Identify which cell holds the provided text, then report its [X, Y] central coordinate. 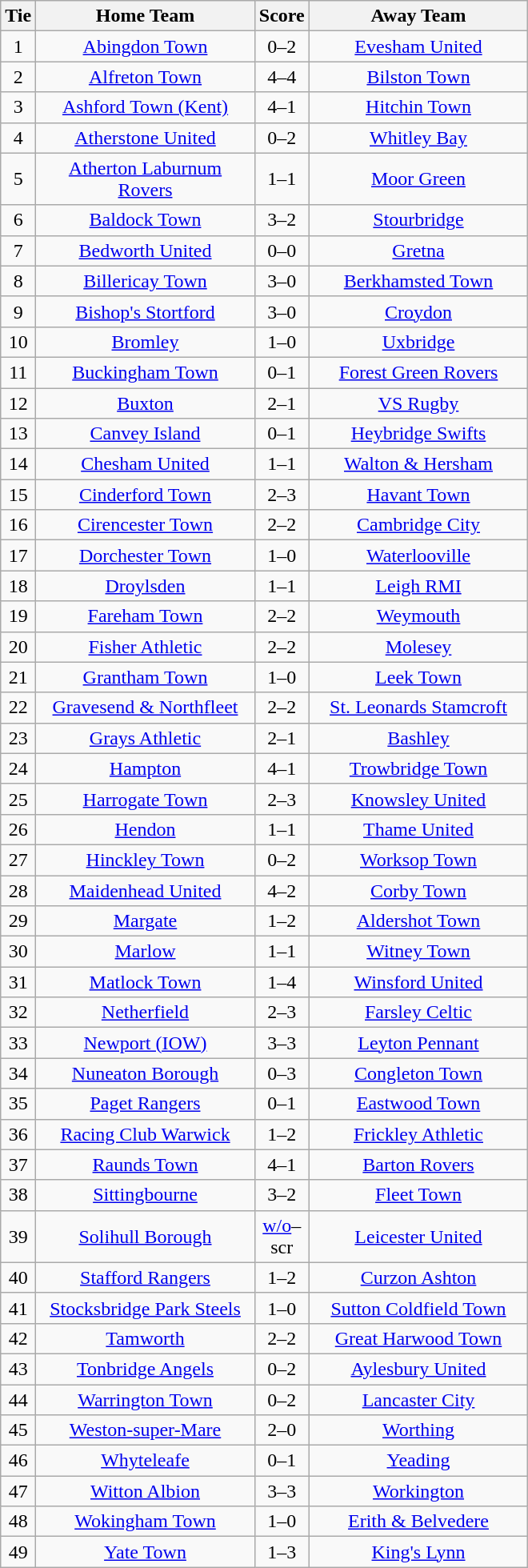
Worthing [418, 1430]
20 [18, 647]
King's Lynn [418, 1552]
Home Team [146, 16]
Great Harwood Town [418, 1338]
31 [18, 982]
Raunds Town [146, 1165]
Hinckley Town [146, 860]
Whyteleafe [146, 1461]
Waterlooville [418, 555]
Hampton [146, 768]
46 [18, 1461]
Atherton Laburnum Rovers [146, 179]
Erith & Belvedere [418, 1522]
47 [18, 1491]
15 [18, 495]
Away Team [418, 16]
4–4 [282, 77]
Maidenhead United [146, 891]
Bromley [146, 342]
Tie [18, 16]
Leicester United [418, 1236]
Weston-super-Mare [146, 1430]
41 [18, 1308]
Aylesbury United [418, 1369]
Moor Green [418, 179]
3 [18, 107]
2–0 [282, 1430]
Sutton Coldfield Town [418, 1308]
Wokingham Town [146, 1522]
Fareham Town [146, 616]
10 [18, 342]
1–3 [282, 1552]
w/o–scr [282, 1236]
28 [18, 891]
Racing Club Warwick [146, 1134]
34 [18, 1073]
Weymouth [418, 616]
36 [18, 1134]
Uxbridge [418, 342]
Buckingham Town [146, 372]
18 [18, 586]
Evesham United [418, 46]
Molesey [418, 647]
Forest Green Rovers [418, 372]
17 [18, 555]
Droylsden [146, 586]
14 [18, 464]
7 [18, 251]
Score [282, 16]
Newport (IOW) [146, 1043]
0–0 [282, 251]
Witton Albion [146, 1491]
2 [18, 77]
Hitchin Town [418, 107]
Lancaster City [418, 1400]
Cinderford Town [146, 495]
Cirencester Town [146, 525]
33 [18, 1043]
1–4 [282, 982]
Gravesend & Northfleet [146, 708]
Cambridge City [418, 525]
Bedworth United [146, 251]
35 [18, 1104]
6 [18, 220]
25 [18, 799]
4 [18, 138]
Baldock Town [146, 220]
Eastwood Town [418, 1104]
Canvey Island [146, 434]
Walton & Hersham [418, 464]
Trowbridge Town [418, 768]
39 [18, 1236]
Havant Town [418, 495]
24 [18, 768]
Stourbridge [418, 220]
Abingdon Town [146, 46]
Nuneaton Borough [146, 1073]
Chesham United [146, 464]
Winsford United [418, 982]
12 [18, 403]
8 [18, 281]
Bashley [418, 738]
1 [18, 46]
Bilston Town [418, 77]
Stocksbridge Park Steels [146, 1308]
Netherfield [146, 1013]
Fleet Town [418, 1195]
23 [18, 738]
Stafford Rangers [146, 1277]
21 [18, 677]
Farsley Celtic [418, 1013]
13 [18, 434]
Leigh RMI [418, 586]
Sittingbourne [146, 1195]
Corby Town [418, 891]
Harrogate Town [146, 799]
32 [18, 1013]
16 [18, 525]
Leyton Pennant [418, 1043]
48 [18, 1522]
Margate [146, 921]
11 [18, 372]
22 [18, 708]
42 [18, 1338]
30 [18, 952]
Buxton [146, 403]
9 [18, 311]
Gretna [418, 251]
Witney Town [418, 952]
Berkhamsted Town [418, 281]
Billericay Town [146, 281]
Fisher Athletic [146, 647]
Warrington Town [146, 1400]
49 [18, 1552]
St. Leonards Stamcroft [418, 708]
Tonbridge Angels [146, 1369]
VS Rugby [418, 403]
Aldershot Town [418, 921]
Grays Athletic [146, 738]
27 [18, 860]
5 [18, 179]
Ashford Town (Kent) [146, 107]
Curzon Ashton [418, 1277]
Hendon [146, 829]
Worksop Town [418, 860]
Congleton Town [418, 1073]
Grantham Town [146, 677]
Thame United [418, 829]
Paget Rangers [146, 1104]
Marlow [146, 952]
Alfreton Town [146, 77]
45 [18, 1430]
Yate Town [146, 1552]
19 [18, 616]
Leek Town [418, 677]
Atherstone United [146, 138]
Matlock Town [146, 982]
Knowsley United [418, 799]
Croydon [418, 311]
40 [18, 1277]
26 [18, 829]
Bishop's Stortford [146, 311]
4–2 [282, 891]
38 [18, 1195]
Solihull Borough [146, 1236]
Workington [418, 1491]
0–3 [282, 1073]
Barton Rovers [418, 1165]
Frickley Athletic [418, 1134]
Tamworth [146, 1338]
44 [18, 1400]
Yeading [418, 1461]
Dorchester Town [146, 555]
Heybridge Swifts [418, 434]
43 [18, 1369]
37 [18, 1165]
29 [18, 921]
Whitley Bay [418, 138]
